Output the (x, y) coordinate of the center of the cell containing the given text.  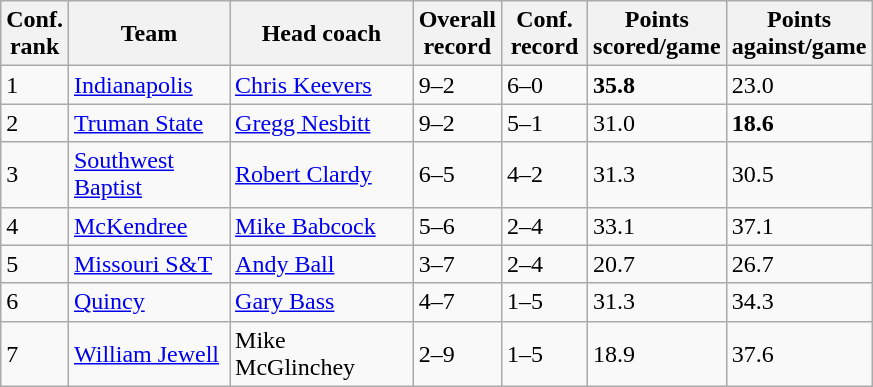
Conf. rank (35, 34)
Southwest Baptist (148, 174)
33.1 (658, 226)
37.6 (799, 354)
Andy Ball (322, 264)
Conf. record (544, 34)
Team (148, 34)
3 (35, 174)
Missouri S&T (148, 264)
Indianapolis (148, 85)
5–6 (457, 226)
31.0 (658, 123)
Chris Keevers (322, 85)
2 (35, 123)
3–7 (457, 264)
Truman State (148, 123)
6 (35, 302)
Robert Clardy (322, 174)
4–7 (457, 302)
Mike McGlinchey (322, 354)
Mike Babcock (322, 226)
18.9 (658, 354)
18.6 (799, 123)
Points scored/game (658, 34)
Gary Bass (322, 302)
35.8 (658, 85)
30.5 (799, 174)
20.7 (658, 264)
5–1 (544, 123)
5 (35, 264)
4–2 (544, 174)
William Jewell (148, 354)
McKendree (148, 226)
4 (35, 226)
6–0 (544, 85)
2–9 (457, 354)
1 (35, 85)
Quincy (148, 302)
Overall record (457, 34)
Points against/game (799, 34)
7 (35, 354)
26.7 (799, 264)
Head coach (322, 34)
23.0 (799, 85)
Gregg Nesbitt (322, 123)
6–5 (457, 174)
37.1 (799, 226)
34.3 (799, 302)
